Find where the given text appears and provide that cell's center as (x, y) coordinate. 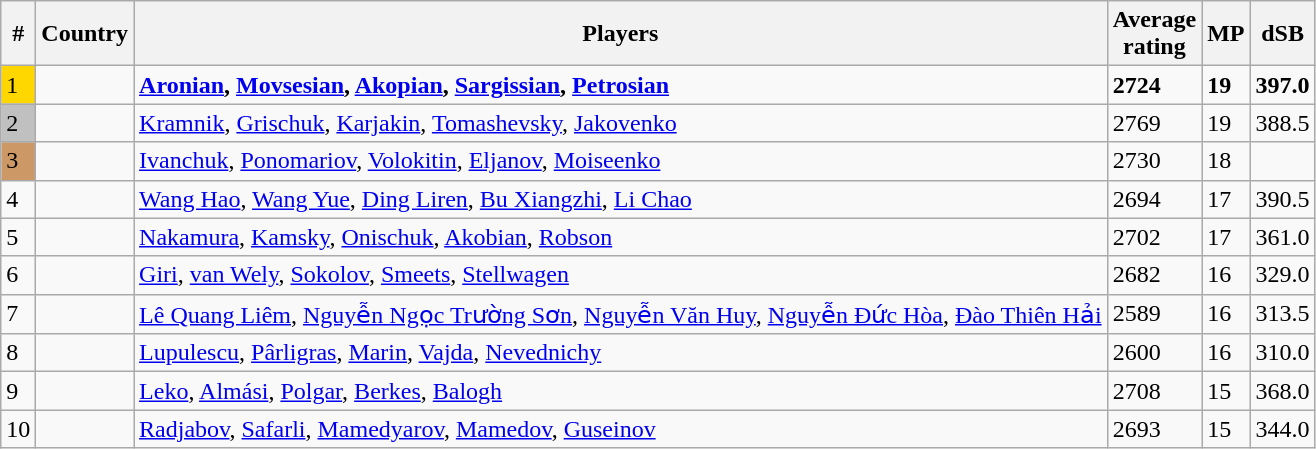
Kramnik, Grischuk, Karjakin, Tomashevsky, Jakovenko (621, 123)
2730 (1154, 161)
Wang Hao, Wang Yue, Ding Liren, Bu Xiangzhi, Li Chao (621, 199)
dSB (1282, 34)
MP (1226, 34)
Nakamura, Kamsky, Onischuk, Akobian, Robson (621, 237)
361.0 (1282, 237)
388.5 (1282, 123)
2 (18, 123)
2769 (1154, 123)
18 (1226, 161)
2693 (1154, 429)
1 (18, 85)
9 (18, 391)
3 (18, 161)
Lupulescu, Pârligras, Marin, Vajda, Nevednichy (621, 353)
310.0 (1282, 353)
Country (85, 34)
Lê Quang Liêm, Nguyễn Ngọc Trường Sơn, Nguyễn Văn Huy, Nguyễn Đức Hòa, Đào Thiên Hải (621, 314)
Aronian, Movsesian, Akopian, Sargissian, Petrosian (621, 85)
8 (18, 353)
Players (621, 34)
2600 (1154, 353)
329.0 (1282, 275)
2694 (1154, 199)
Radjabov, Safarli, Mamedyarov, Mamedov, Guseinov (621, 429)
313.5 (1282, 314)
7 (18, 314)
368.0 (1282, 391)
4 (18, 199)
6 (18, 275)
2708 (1154, 391)
344.0 (1282, 429)
5 (18, 237)
390.5 (1282, 199)
Giri, van Wely, Sokolov, Smeets, Stellwagen (621, 275)
Averagerating (1154, 34)
2702 (1154, 237)
2589 (1154, 314)
2682 (1154, 275)
Ivanchuk, Ponomariov, Volokitin, Eljanov, Moiseenko (621, 161)
Leko, Almási, Polgar, Berkes, Balogh (621, 391)
# (18, 34)
397.0 (1282, 85)
2724 (1154, 85)
10 (18, 429)
